Pinpoint the cell where the given text exists, returning its (x, y) midpoint coordinate. 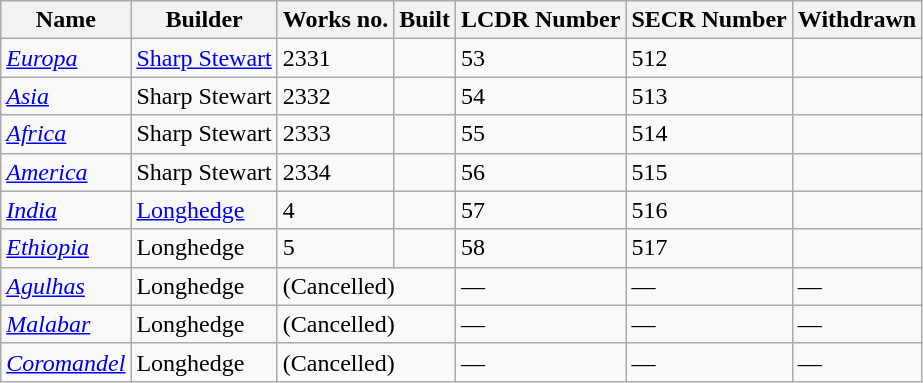
58 (540, 248)
2333 (335, 134)
4 (335, 210)
Coromandel (66, 362)
55 (540, 134)
2331 (335, 58)
2332 (335, 96)
54 (540, 96)
516 (709, 210)
India (66, 210)
512 (709, 58)
Asia (66, 96)
Ethiopia (66, 248)
Works no. (335, 20)
Agulhas (66, 286)
Africa (66, 134)
Europa (66, 58)
SECR Number (709, 20)
America (66, 172)
57 (540, 210)
514 (709, 134)
Builder (204, 20)
515 (709, 172)
56 (540, 172)
517 (709, 248)
Name (66, 20)
Built (425, 20)
Malabar (66, 324)
Withdrawn (856, 20)
53 (540, 58)
LCDR Number (540, 20)
2334 (335, 172)
513 (709, 96)
5 (335, 248)
